Detect which cell encompasses the target text, then output its (X, Y) center coordinate. 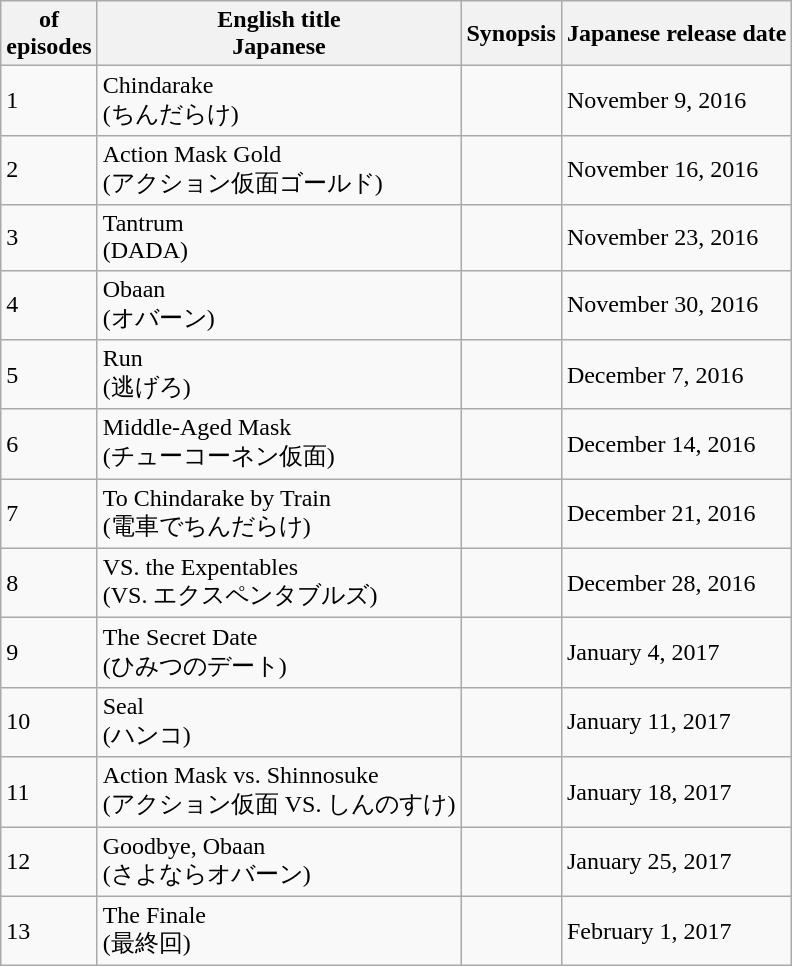
November 30, 2016 (676, 305)
January 11, 2017 (676, 722)
Obaan(オバーン) (279, 305)
4 (49, 305)
To Chindarake by Train(電車でちんだらけ) (279, 514)
VS. the Expentables(VS. エクスペンタブルズ) (279, 583)
3 (49, 238)
Run(逃げろ) (279, 375)
The Finale(最終回) (279, 931)
The Secret Date(ひみつのデート) (279, 653)
December 21, 2016 (676, 514)
January 25, 2017 (676, 861)
13 (49, 931)
11 (49, 792)
English titleJapanese (279, 34)
Synopsis (511, 34)
7 (49, 514)
Chindarake(ちんだらけ) (279, 101)
January 4, 2017 (676, 653)
Japanese release date (676, 34)
December 28, 2016 (676, 583)
December 14, 2016 (676, 444)
Action Mask Gold(アクション仮面ゴールド) (279, 170)
Middle-Aged Mask(チューコーネン仮面) (279, 444)
12 (49, 861)
9 (49, 653)
Action Mask vs. Shinnosuke(アクション仮面 VS. しんのすけ) (279, 792)
November 23, 2016 (676, 238)
2 (49, 170)
November 9, 2016 (676, 101)
5 (49, 375)
8 (49, 583)
1 (49, 101)
November 16, 2016 (676, 170)
Seal(ハンコ) (279, 722)
January 18, 2017 (676, 792)
Goodbye, Obaan(さよならオバーン) (279, 861)
10 (49, 722)
6 (49, 444)
February 1, 2017 (676, 931)
ofepisodes (49, 34)
Tantrum(DADA) (279, 238)
December 7, 2016 (676, 375)
